Identify which cell holds the provided text, then report its (x, y) central coordinate. 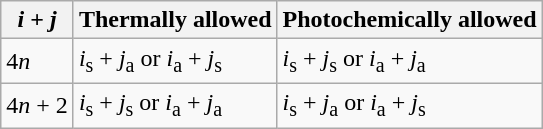
Thermally allowed (175, 20)
Photochemically allowed (410, 20)
4n (38, 61)
i + j (38, 20)
4n + 2 (38, 105)
